Return (X, Y) of the center of cell containing provided text 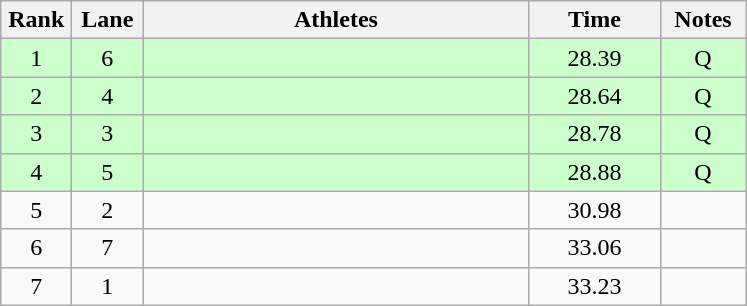
28.78 (594, 134)
Time (594, 20)
33.06 (594, 248)
28.39 (594, 58)
28.64 (594, 96)
Notes (703, 20)
Rank (36, 20)
28.88 (594, 172)
Athletes (336, 20)
Lane (108, 20)
30.98 (594, 210)
33.23 (594, 286)
